Locate the cell with the specified text and output its (X, Y) center coordinate. 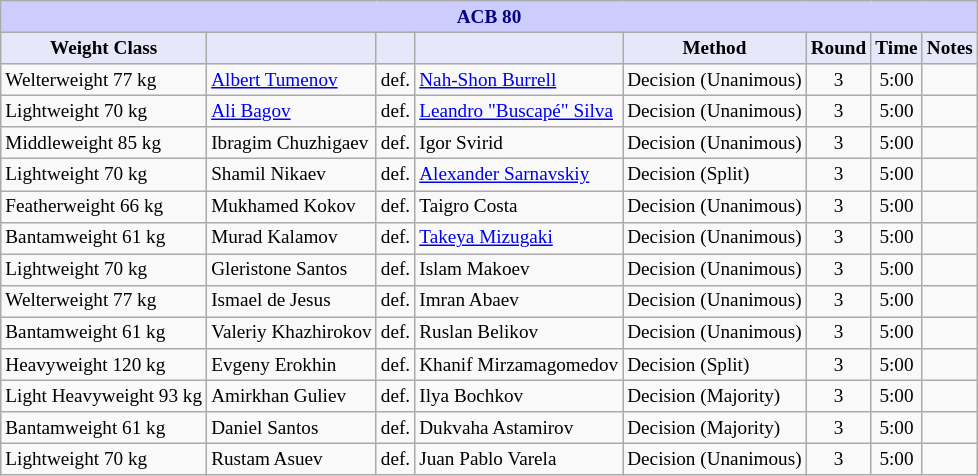
Evgeny Erokhin (292, 365)
Heavyweight 120 kg (104, 365)
Rustam Asuev (292, 460)
Shamil Nikaev (292, 175)
Amirkhan Guliev (292, 396)
Round (838, 48)
Albert Tumenov (292, 80)
Daniel Santos (292, 428)
Featherweight 66 kg (104, 206)
Dukvaha Astamirov (519, 428)
Khanif Mirzamagomedov (519, 365)
Ismael de Jesus (292, 301)
Imran Abaev (519, 301)
Valeriy Khazhirokov (292, 333)
Islam Makoev (519, 270)
Notes (950, 48)
Mukhamed Kokov (292, 206)
Nah-Shon Burrell (519, 80)
Method (714, 48)
Ruslan Belikov (519, 333)
Ibragim Chuzhigaev (292, 143)
Leandro "Buscapé" Silva (519, 111)
Taigro Costa (519, 206)
Weight Class (104, 48)
Igor Svirid (519, 143)
Ali Bagov (292, 111)
Ilya Bochkov (519, 396)
Murad Kalamov (292, 238)
Light Heavyweight 93 kg (104, 396)
Alexander Sarnavskiy (519, 175)
ACB 80 (489, 17)
Juan Pablo Varela (519, 460)
Gleristone Santos (292, 270)
Time (896, 48)
Takeya Mizugaki (519, 238)
Middleweight 85 kg (104, 143)
